Locate the cell with the specified text and output its [X, Y] center coordinate. 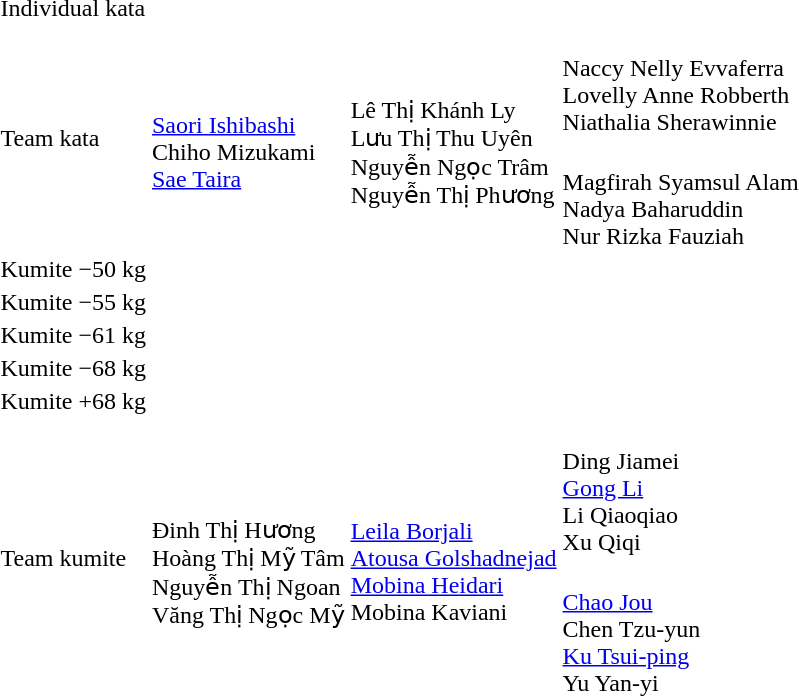
Saori IshibashiChiho MizukamiSae Taira [249, 138]
Lê Thị Khánh LyLưu Thị Thu UyênNguyễn Ngọc TrâmNguyễn Thị Phương [454, 138]
